Identify which cell holds the provided text, then report its [X, Y] central coordinate. 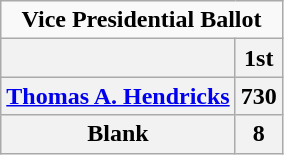
Vice Presidential Ballot [142, 20]
Thomas A. Hendricks [118, 96]
Blank [118, 134]
730 [258, 96]
1st [258, 58]
8 [258, 134]
